Capture the cell that displays the provided text and extract its [x, y] central coordinate. 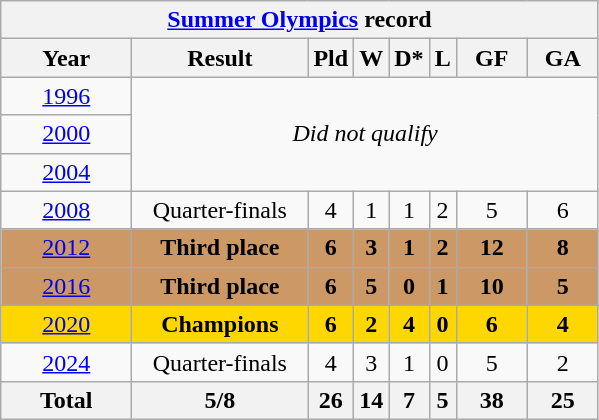
Result [220, 58]
25 [562, 400]
1996 [66, 96]
Did not qualify [365, 134]
Year [66, 58]
2024 [66, 362]
10 [492, 286]
2020 [66, 324]
GF [492, 58]
2016 [66, 286]
2008 [66, 210]
2004 [66, 172]
5/8 [220, 400]
Champions [220, 324]
12 [492, 248]
Pld [331, 58]
W [372, 58]
7 [409, 400]
2000 [66, 134]
14 [372, 400]
26 [331, 400]
Total [66, 400]
GA [562, 58]
38 [492, 400]
2012 [66, 248]
8 [562, 248]
L [442, 58]
D* [409, 58]
Summer Olympics record [300, 20]
